Pinpoint the cell where the given text exists, returning its [X, Y] midpoint coordinate. 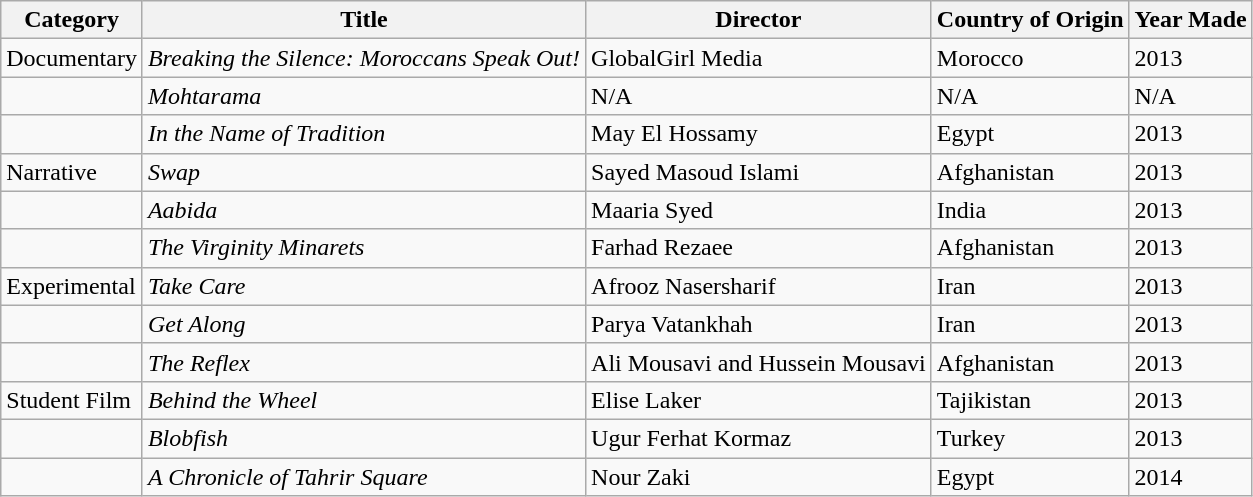
The Reflex [364, 362]
Maaria Syed [759, 210]
Director [759, 20]
Student Film [72, 400]
Year Made [1190, 20]
Ali Mousavi and Hussein Mousavi [759, 362]
Tajikistan [1030, 400]
A Chronicle of Tahrir Square [364, 477]
Experimental [72, 286]
Parya Vatankhah [759, 324]
Ugur Ferhat Kormaz [759, 438]
Narrative [72, 172]
May El Hossamy [759, 134]
Elise Laker [759, 400]
Blobfish [364, 438]
Take Care [364, 286]
Category [72, 20]
The Virginity Minarets [364, 248]
GlobalGirl Media [759, 58]
Swap [364, 172]
Breaking the Silence: Moroccans Speak Out! [364, 58]
Get Along [364, 324]
Morocco [1030, 58]
Turkey [1030, 438]
Farhad Rezaee [759, 248]
Aabida [364, 210]
Documentary [72, 58]
India [1030, 210]
Nour Zaki [759, 477]
Title [364, 20]
In the Name of Tradition [364, 134]
2014 [1190, 477]
Sayed Masoud Islami [759, 172]
Mohtarama [364, 96]
Country of Origin [1030, 20]
Afrooz Nasersharif [759, 286]
Behind the Wheel [364, 400]
